For the text-containing cell, return its midpoint in (x, y) coordinate format. 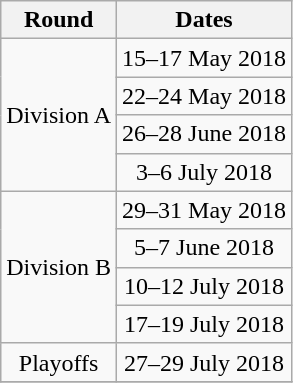
22–24 May 2018 (204, 96)
27–29 July 2018 (204, 362)
10–12 July 2018 (204, 286)
3–6 July 2018 (204, 172)
17–19 July 2018 (204, 324)
Division A (59, 115)
26–28 June 2018 (204, 134)
Playoffs (59, 362)
Dates (204, 20)
Division B (59, 267)
29–31 May 2018 (204, 210)
15–17 May 2018 (204, 58)
Round (59, 20)
5–7 June 2018 (204, 248)
